Capture the cell that displays the provided text and extract its (x, y) central coordinate. 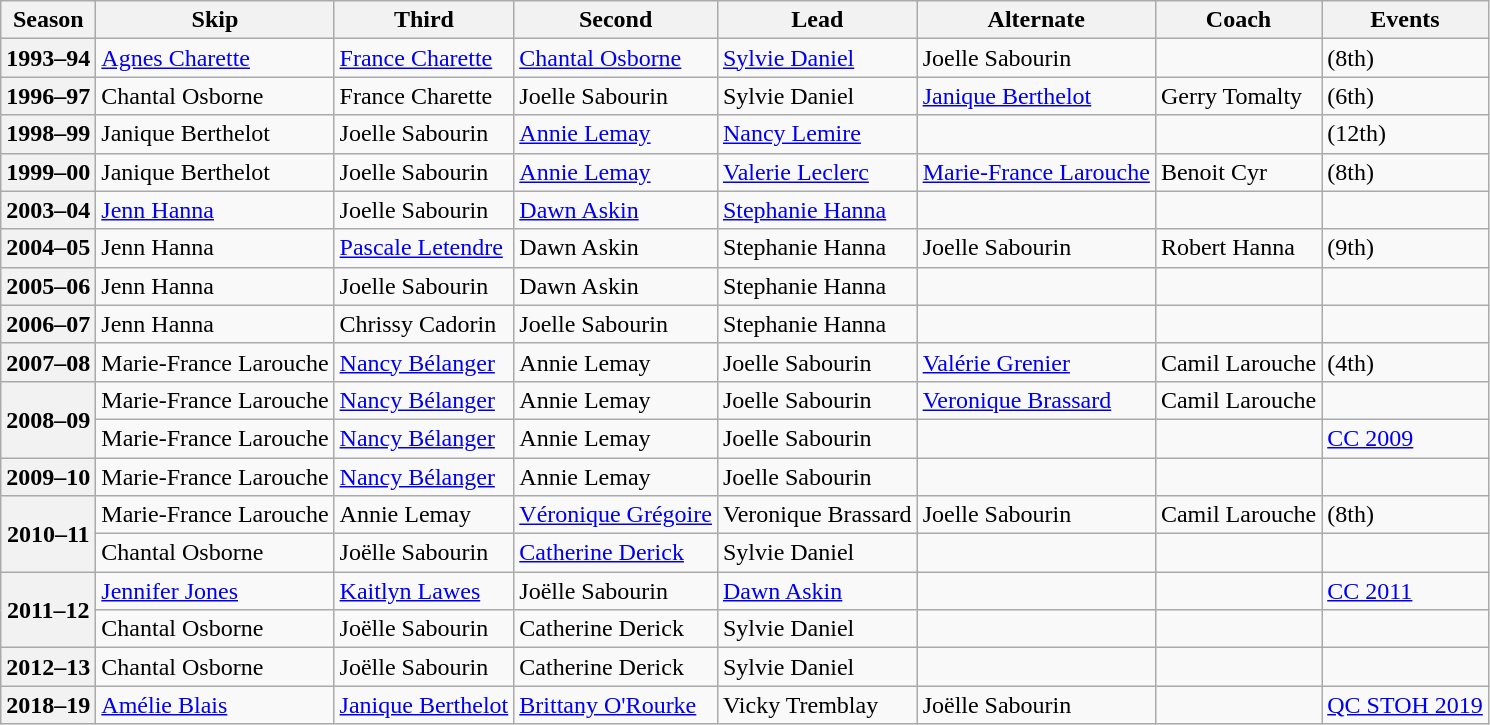
(4th) (1406, 362)
(9th) (1406, 248)
Nancy Lemire (817, 134)
Gerry Tomalty (1238, 96)
Benoit Cyr (1238, 172)
Brittany O'Rourke (616, 705)
Events (1406, 20)
Véronique Grégoire (616, 515)
Chrissy Cadorin (424, 324)
CC 2009 (1406, 438)
(12th) (1406, 134)
Season (48, 20)
2007–08 (48, 362)
2010–11 (48, 534)
Agnes Charette (215, 58)
Skip (215, 20)
Third (424, 20)
Valerie Leclerc (817, 172)
Lead (817, 20)
Kaitlyn Lawes (424, 591)
Alternate (1036, 20)
CC 2011 (1406, 591)
Robert Hanna (1238, 248)
2005–06 (48, 286)
QC STOH 2019 (1406, 705)
Second (616, 20)
1993–94 (48, 58)
2008–09 (48, 419)
2004–05 (48, 248)
2009–10 (48, 477)
Coach (1238, 20)
Valérie Grenier (1036, 362)
(6th) (1406, 96)
2011–12 (48, 610)
2003–04 (48, 210)
2012–13 (48, 667)
Vicky Tremblay (817, 705)
2006–07 (48, 324)
1996–97 (48, 96)
1999–00 (48, 172)
2018–19 (48, 705)
Pascale Letendre (424, 248)
Amélie Blais (215, 705)
1998–99 (48, 134)
Jennifer Jones (215, 591)
